Return (x, y) of the center of cell containing provided text 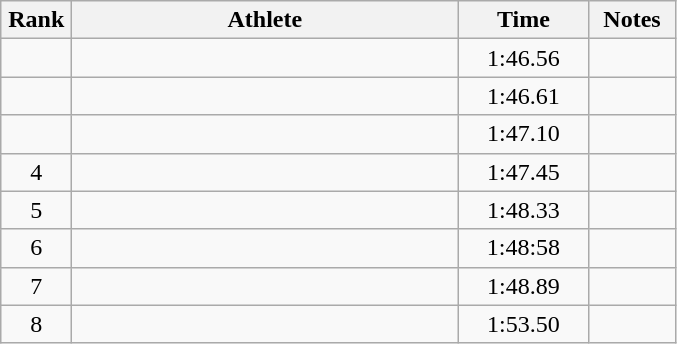
Time (524, 20)
6 (36, 248)
Athlete (265, 20)
7 (36, 286)
1:47.10 (524, 134)
Rank (36, 20)
Notes (632, 20)
1:46.61 (524, 96)
1:48:58 (524, 248)
5 (36, 210)
1:53.50 (524, 324)
1:47.45 (524, 172)
8 (36, 324)
1:46.56 (524, 58)
1:48.89 (524, 286)
4 (36, 172)
1:48.33 (524, 210)
